Scan for the cell matching the given text and deliver its (x, y) coordinate at center. 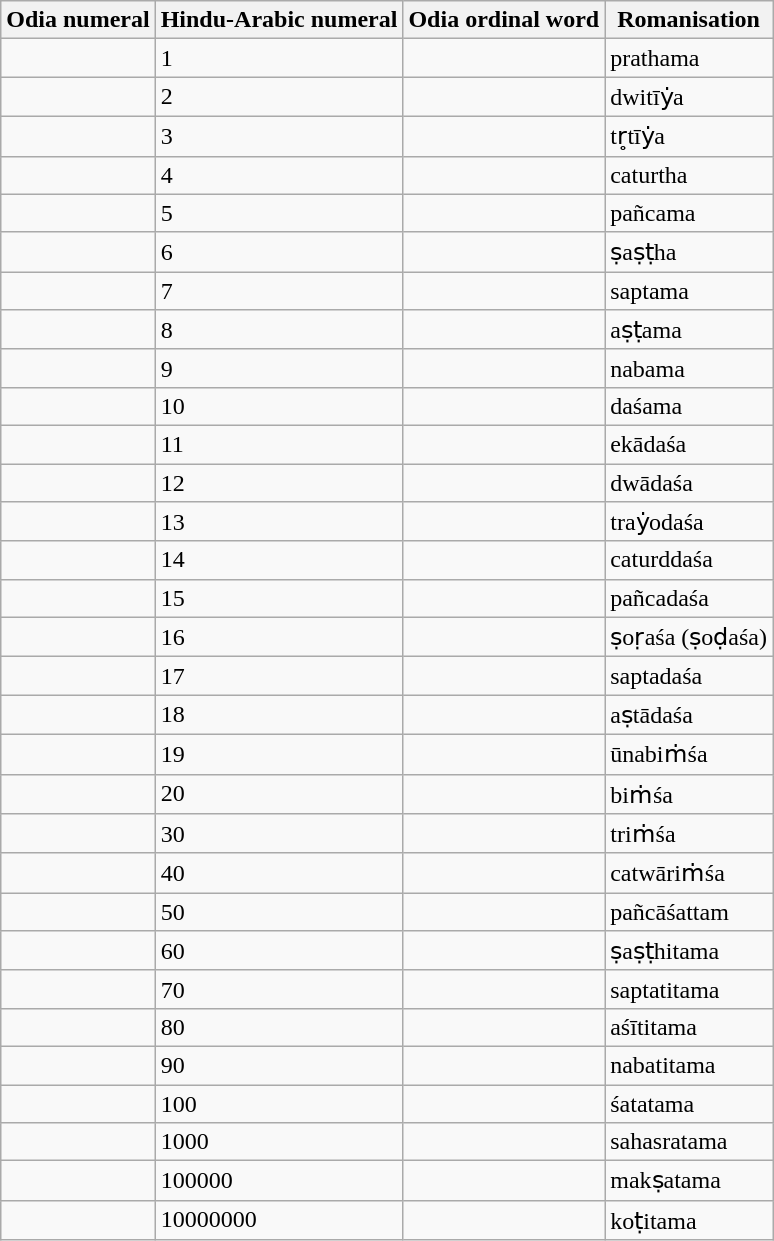
10000000 (279, 1220)
9 (279, 368)
saptatitama (689, 989)
Odia numeral (78, 20)
daśama (689, 406)
ekādaśa (689, 444)
sahasratama (689, 1142)
biṁśa (689, 794)
15 (279, 598)
12 (279, 483)
7 (279, 291)
ṣaṣṭhitama (689, 951)
11 (279, 444)
2 (279, 97)
40 (279, 873)
saptama (689, 291)
80 (279, 1027)
Romanisation (689, 20)
3 (279, 136)
60 (279, 951)
100000 (279, 1181)
traẏodaśa (689, 522)
16 (279, 637)
pañcama (689, 213)
tr̥tīẏa (689, 136)
90 (279, 1065)
100 (279, 1103)
ṣoṛaśa (ṣoḍaśa) (689, 637)
caturddaśa (689, 560)
nabatitama (689, 1065)
prathama (689, 58)
pañcadaśa (689, 598)
aṣtādaśa (689, 715)
koṭitama (689, 1220)
14 (279, 560)
catwāriṁśa (689, 873)
20 (279, 794)
caturtha (689, 175)
6 (279, 252)
ūnabiṁśa (689, 754)
dwitīẏa (689, 97)
ṣaṣṭha (689, 252)
aṣṭama (689, 330)
18 (279, 715)
50 (279, 912)
8 (279, 330)
triṁśa (689, 834)
19 (279, 754)
nabama (689, 368)
30 (279, 834)
70 (279, 989)
dwādaśa (689, 483)
Odia ordinal word (504, 20)
saptadaśa (689, 676)
pañcāśattam (689, 912)
makṣatama (689, 1181)
10 (279, 406)
Hindu-Arabic numeral (279, 20)
17 (279, 676)
1000 (279, 1142)
1 (279, 58)
5 (279, 213)
4 (279, 175)
aśītitama (689, 1027)
śatatama (689, 1103)
13 (279, 522)
